For the text-containing cell, return its midpoint in [x, y] coordinate format. 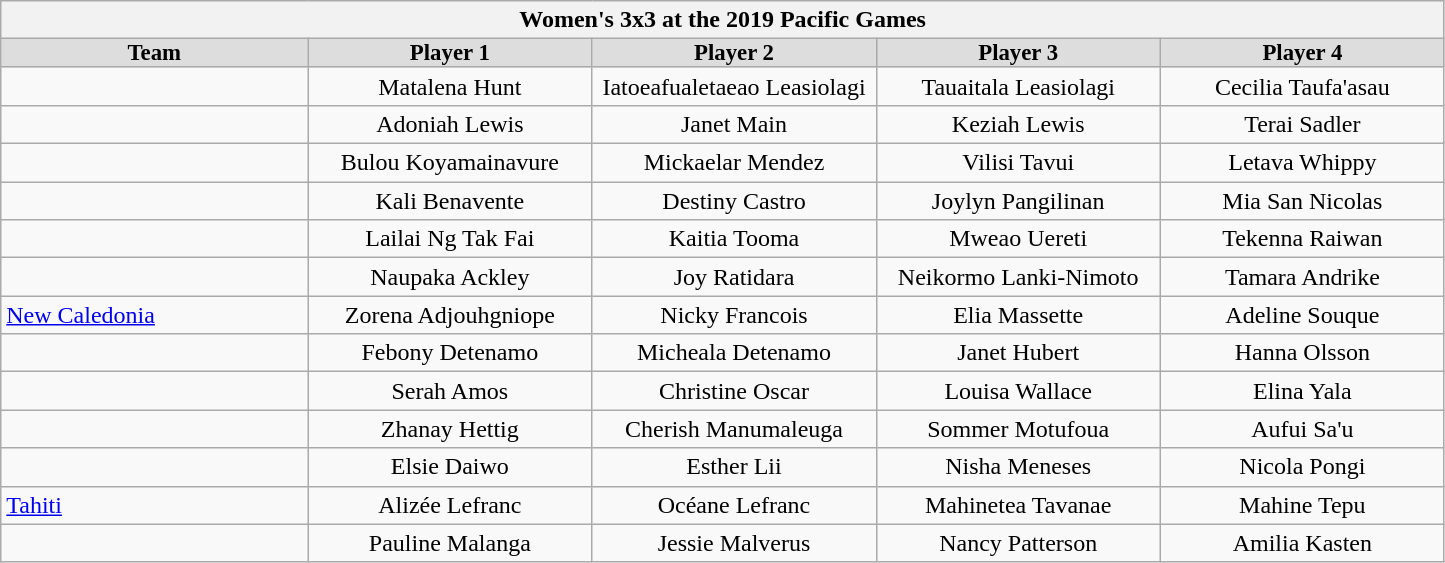
Adeline Souque [1302, 315]
Nicola Pongi [1302, 467]
Terai Sadler [1302, 124]
Letava Whippy [1302, 163]
Febony Detenamo [450, 353]
Neikormo Lanki-Nimoto [1018, 277]
Joy Ratidara [734, 277]
Lailai Ng Tak Fai [450, 239]
Elina Yala [1302, 391]
Keziah Lewis [1018, 124]
Océane Lefranc [734, 505]
Zorena Adjouhgniope [450, 315]
Esther Lii [734, 467]
Iatoeafualetaeao Leasiolagi [734, 86]
Player 2 [734, 54]
Kaitia Tooma [734, 239]
Elia Massette [1018, 315]
Pauline Malanga [450, 543]
Micheala Detenamo [734, 353]
Kali Benavente [450, 201]
Tahiti [154, 505]
Vilisi Tavui [1018, 163]
Tekenna Raiwan [1302, 239]
Mahinetea Tavanae [1018, 505]
Women's 3x3 at the 2019 Pacific Games [723, 20]
Janet Main [734, 124]
Cherish Manumaleuga [734, 429]
Hanna Olsson [1302, 353]
Player 1 [450, 54]
Mahine Tepu [1302, 505]
Christine Oscar [734, 391]
Janet Hubert [1018, 353]
Elsie Daiwo [450, 467]
Nancy Patterson [1018, 543]
Joylyn Pangilinan [1018, 201]
Mickaelar Mendez [734, 163]
Alizée Lefranc [450, 505]
Player 3 [1018, 54]
Serah Amos [450, 391]
Louisa Wallace [1018, 391]
Tamara Andrike [1302, 277]
Zhanay Hettig [450, 429]
Sommer Motufoua [1018, 429]
New Caledonia [154, 315]
Cecilia Taufa'asau [1302, 86]
Amilia Kasten [1302, 543]
Bulou Koyamainavure [450, 163]
Destiny Castro [734, 201]
Tauaitala Leasiolagi [1018, 86]
Mweao Uereti [1018, 239]
Mia San Nicolas [1302, 201]
Team [154, 54]
Aufui Sa'u [1302, 429]
Player 4 [1302, 54]
Nisha Meneses [1018, 467]
Nicky Francois [734, 315]
Adoniah Lewis [450, 124]
Jessie Malverus [734, 543]
Naupaka Ackley [450, 277]
Matalena Hunt [450, 86]
